Locate the cell with the specified text and output its (X, Y) center coordinate. 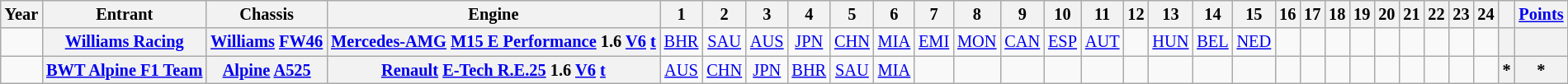
Points (1541, 14)
MON (977, 42)
7 (934, 14)
23 (1461, 14)
19 (1362, 14)
20 (1386, 14)
13 (1171, 14)
AUT (1103, 42)
Williams Racing (124, 42)
3 (767, 14)
1 (682, 14)
BEL (1212, 42)
4 (809, 14)
Engine (494, 14)
Renault E-Tech R.E.25 1.6 V6 t (494, 70)
2 (725, 14)
BWT Alpine F1 Team (124, 70)
24 (1486, 14)
15 (1254, 14)
ESP (1063, 42)
18 (1337, 14)
8 (977, 14)
CAN (1022, 42)
Year (21, 14)
9 (1022, 14)
NED (1254, 42)
14 (1212, 14)
EMI (934, 42)
Mercedes-AMG M15 E Performance 1.6 V6 t (494, 42)
16 (1287, 14)
10 (1063, 14)
Williams FW46 (267, 42)
21 (1411, 14)
17 (1312, 14)
Entrant (124, 14)
Chassis (267, 14)
22 (1436, 14)
12 (1136, 14)
Alpine A525 (267, 70)
11 (1103, 14)
5 (852, 14)
HUN (1171, 42)
6 (895, 14)
